Extract the (x, y) coordinate from the center of the cell holding the provided text.  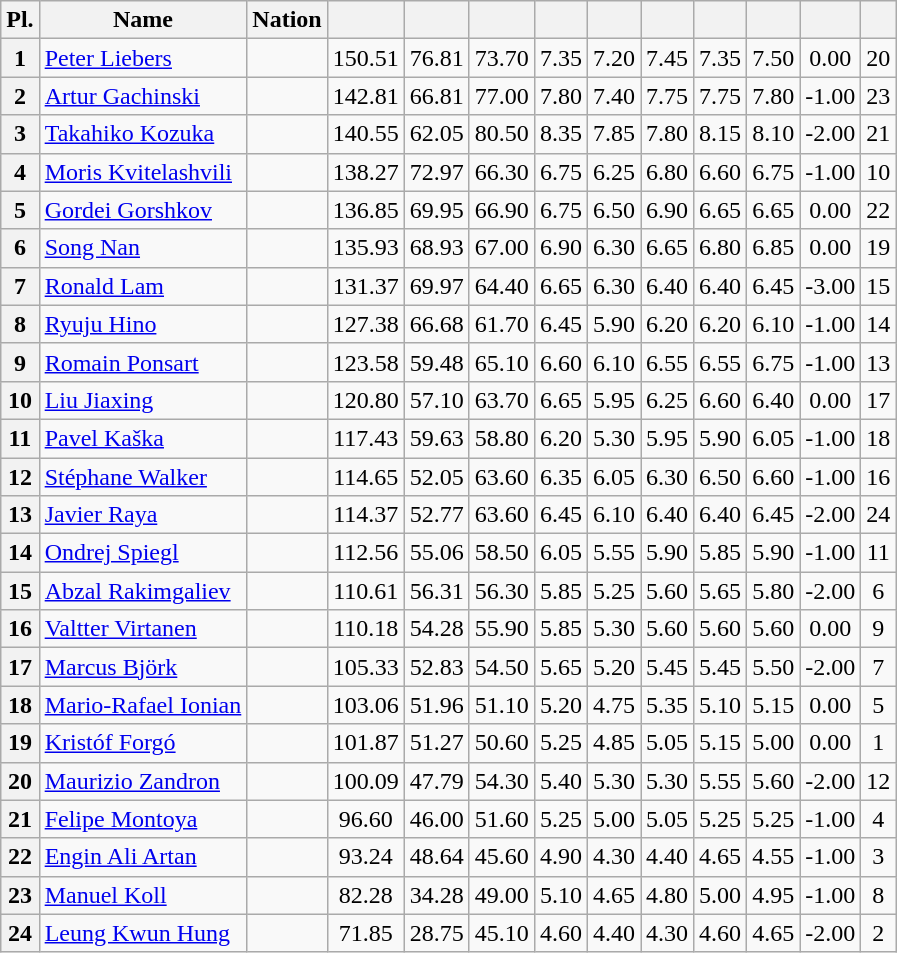
6.35 (560, 477)
Nation (287, 20)
Artur Gachinski (143, 96)
46.00 (436, 819)
Ronald Lam (143, 286)
7.45 (668, 58)
Stéphane Walker (143, 477)
131.37 (366, 286)
62.05 (436, 134)
28.75 (436, 933)
120.80 (366, 400)
5.80 (774, 591)
110.18 (366, 629)
Felipe Montoya (143, 819)
Gordei Gorshkov (143, 210)
7.40 (614, 96)
58.80 (502, 438)
Manuel Koll (143, 895)
140.55 (366, 134)
4.80 (668, 895)
7.50 (774, 58)
77.00 (502, 96)
65.10 (502, 362)
114.37 (366, 515)
7.85 (614, 134)
117.43 (366, 438)
112.56 (366, 553)
Name (143, 20)
100.09 (366, 781)
73.70 (502, 58)
66.81 (436, 96)
51.10 (502, 705)
Song Nan (143, 248)
-3.00 (830, 286)
Pavel Kaška (143, 438)
6.85 (774, 248)
69.95 (436, 210)
4.90 (560, 857)
138.27 (366, 172)
49.00 (502, 895)
51.96 (436, 705)
Maurizio Zandron (143, 781)
105.33 (366, 667)
136.85 (366, 210)
101.87 (366, 743)
59.48 (436, 362)
76.81 (436, 58)
67.00 (502, 248)
5.35 (668, 705)
58.50 (502, 553)
66.90 (502, 210)
123.58 (366, 362)
71.85 (366, 933)
Leung Kwun Hung (143, 933)
34.28 (436, 895)
110.61 (366, 591)
Javier Raya (143, 515)
4.95 (774, 895)
142.81 (366, 96)
56.30 (502, 591)
Abzal Rakimgaliev (143, 591)
8.10 (774, 134)
72.97 (436, 172)
Romain Ponsart (143, 362)
52.83 (436, 667)
Peter Liebers (143, 58)
103.06 (366, 705)
4.75 (614, 705)
63.70 (502, 400)
69.97 (436, 286)
Liu Jiaxing (143, 400)
96.60 (366, 819)
66.68 (436, 324)
8.15 (720, 134)
57.10 (436, 400)
Pl. (20, 20)
93.24 (366, 857)
150.51 (366, 58)
52.05 (436, 477)
45.10 (502, 933)
59.63 (436, 438)
64.40 (502, 286)
4.55 (774, 857)
68.93 (436, 248)
Mario-Rafael Ionian (143, 705)
56.31 (436, 591)
55.06 (436, 553)
66.30 (502, 172)
Valtter Virtanen (143, 629)
45.60 (502, 857)
Moris Kvitelashvili (143, 172)
54.30 (502, 781)
Kristóf Forgó (143, 743)
51.27 (436, 743)
Marcus Björk (143, 667)
50.60 (502, 743)
82.28 (366, 895)
5.40 (560, 781)
Takahiko Kozuka (143, 134)
47.79 (436, 781)
55.90 (502, 629)
54.28 (436, 629)
8.35 (560, 134)
135.93 (366, 248)
48.64 (436, 857)
7.20 (614, 58)
52.77 (436, 515)
80.50 (502, 134)
5.50 (774, 667)
51.60 (502, 819)
61.70 (502, 324)
Ryuju Hino (143, 324)
4.85 (614, 743)
114.65 (366, 477)
127.38 (366, 324)
Ondrej Spiegl (143, 553)
54.50 (502, 667)
Engin Ali Artan (143, 857)
